From the cell containing the given text, extract its center point as [x, y] coordinate. 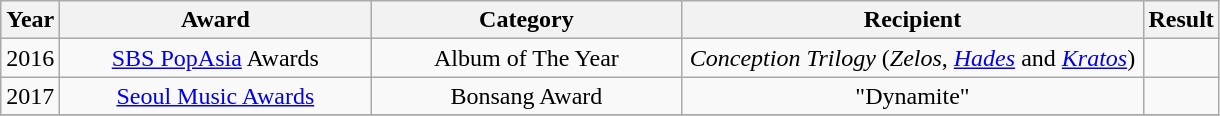
SBS PopAsia Awards [216, 58]
Bonsang Award [526, 96]
Year [30, 20]
Recipient [912, 20]
2017 [30, 96]
Award [216, 20]
2016 [30, 58]
Seoul Music Awards [216, 96]
Album of The Year [526, 58]
Result [1181, 20]
Conception Trilogy (Zelos, Hades and Kratos) [912, 58]
Category [526, 20]
"Dynamite" [912, 96]
